Find where the given text appears and provide that cell's center as (x, y) coordinate. 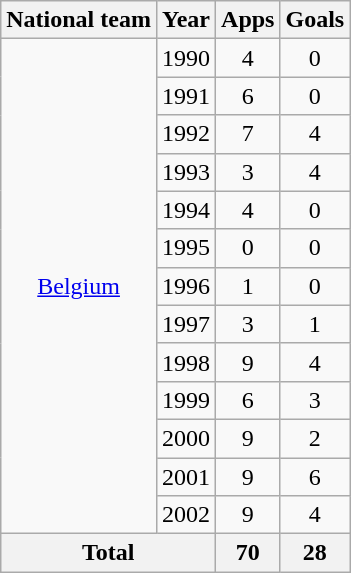
1998 (186, 362)
National team (79, 20)
2 (315, 438)
1997 (186, 324)
1990 (186, 58)
70 (248, 553)
2001 (186, 477)
2002 (186, 515)
1992 (186, 134)
7 (248, 134)
1994 (186, 210)
28 (315, 553)
Belgium (79, 286)
Total (108, 553)
1995 (186, 248)
1996 (186, 286)
1999 (186, 400)
1991 (186, 96)
Apps (248, 20)
Goals (315, 20)
Year (186, 20)
2000 (186, 438)
1993 (186, 172)
